For the text-containing cell, return its midpoint in [X, Y] coordinate format. 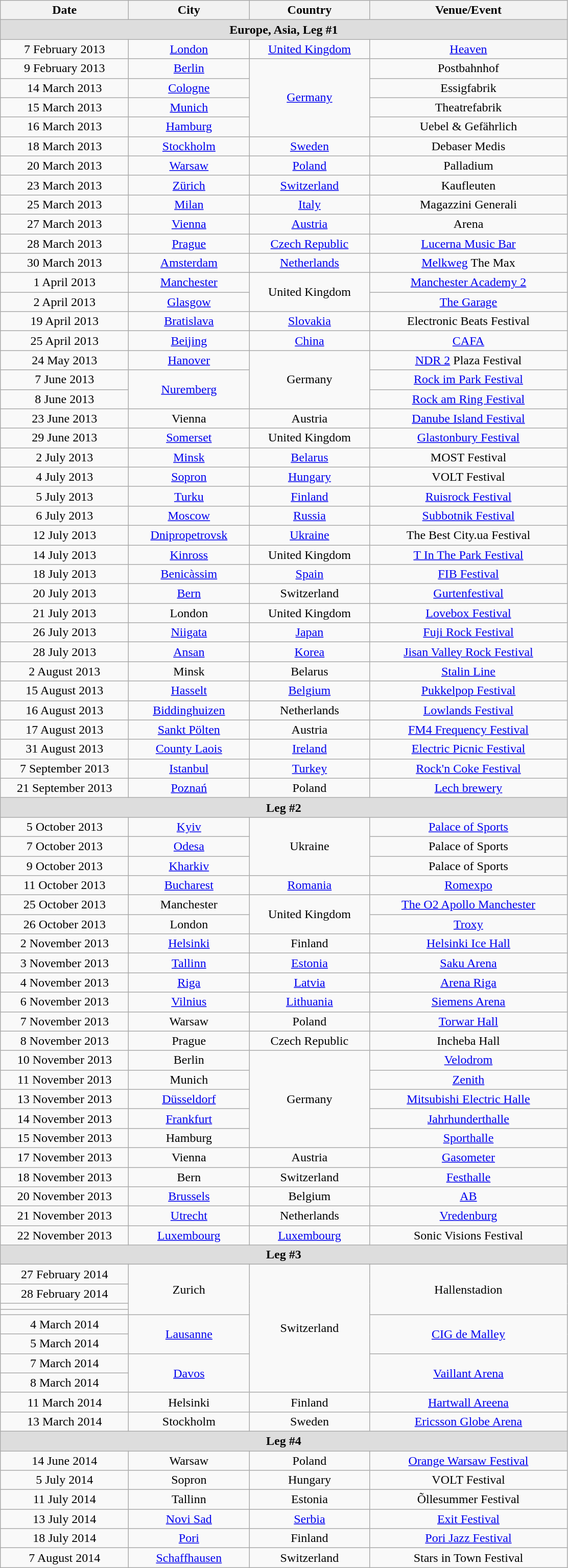
Turkey [310, 768]
Kaufleuten [468, 185]
Mitsubishi Electric Halle [468, 1099]
7 March 2014 [64, 1363]
11 November 2013 [64, 1080]
8 March 2014 [64, 1383]
11 March 2014 [64, 1402]
Essigfabrik [468, 88]
City [189, 10]
20 November 2013 [64, 1197]
Helsinki Ice Hall [468, 944]
13 July 2014 [64, 1519]
7 June 2013 [64, 380]
22 November 2013 [64, 1235]
17 August 2013 [64, 730]
Moscow [189, 516]
2 April 2013 [64, 302]
2 November 2013 [64, 944]
Fuji Rock Festival [468, 633]
Glasgow [189, 302]
Gurtenfestival [468, 594]
21 July 2013 [64, 613]
Turku [189, 496]
Novi Sad [189, 1519]
Düsseldorf [189, 1099]
Torwar Hall [468, 1021]
Italy [310, 204]
6 November 2013 [64, 1002]
NDR 2 Plaza Festival [468, 360]
Schaffhausen [189, 1558]
Uebel & Gefährlich [468, 127]
Zenith [468, 1080]
23 March 2013 [64, 185]
15 March 2013 [64, 107]
14 March 2013 [64, 88]
The Garage [468, 302]
18 November 2013 [64, 1177]
Subbotnik Festival [468, 516]
Odesa [189, 846]
Frankfurt [189, 1118]
20 July 2013 [64, 594]
Kharkiv [189, 866]
Stalin Line [468, 671]
Sporthalle [468, 1138]
County Laois [189, 749]
Ericsson Globe Arena [468, 1421]
Arena [468, 224]
18 July 2013 [64, 574]
Rock'n Coke Festival [468, 768]
28 February 2014 [64, 1294]
Japan [310, 633]
Stars in Town Festival [468, 1558]
21 November 2013 [64, 1216]
2 July 2013 [64, 457]
Riga [189, 982]
Country [310, 10]
Hanover [189, 360]
Manchester Academy 2 [468, 283]
The O2 Apollo Manchester [468, 905]
Ireland [310, 749]
Kinross [189, 554]
Arena Riga [468, 982]
Zürich [189, 185]
Electric Picnic Festival [468, 749]
7 September 2013 [64, 768]
26 July 2013 [64, 633]
30 March 2013 [64, 263]
Slovakia [310, 321]
Postbahnhof [468, 68]
21 September 2013 [64, 788]
15 November 2013 [64, 1138]
Rock am Ring Festival [468, 399]
Lithuania [310, 1002]
13 March 2014 [64, 1421]
7 November 2013 [64, 1021]
Dnipropetrovsk [189, 535]
5 October 2013 [64, 827]
CAFA [468, 341]
Bratislava [189, 321]
Rock im Park Festival [468, 380]
Incheba Hall [468, 1041]
Sankt Pölten [189, 730]
9 October 2013 [64, 866]
Somerset [189, 438]
23 June 2013 [64, 418]
25 March 2013 [64, 204]
Ruisrock Festival [468, 496]
Brussels [189, 1197]
FIB Festival [468, 574]
28 July 2013 [64, 652]
Beijing [189, 341]
Benicàssim [189, 574]
Saku Arena [468, 963]
5 March 2014 [64, 1344]
Kyiv [189, 827]
8 June 2013 [64, 399]
Õllesummer Festival [468, 1500]
Biddinghuizen [189, 710]
4 November 2013 [64, 982]
10 November 2013 [64, 1060]
18 March 2013 [64, 146]
15 August 2013 [64, 691]
China [310, 341]
20 March 2013 [64, 166]
Sonic Visions Festival [468, 1235]
7 February 2013 [64, 49]
Korea [310, 652]
FM4 Frequency Festival [468, 730]
Vredenburg [468, 1216]
14 July 2013 [64, 554]
Hallenstadion [468, 1290]
Lausanne [189, 1334]
Lowlands Festival [468, 710]
Heaven [468, 49]
4 March 2014 [64, 1324]
24 May 2013 [64, 360]
Lovebox Festival [468, 613]
Vilnius [189, 1002]
Debaser Medis [468, 146]
Melkweg The Max [468, 263]
Cologne [189, 88]
Velodrom [468, 1060]
Nuremberg [189, 389]
31 August 2013 [64, 749]
Serbia [310, 1519]
25 April 2013 [64, 341]
27 March 2013 [64, 224]
Europe, Asia, Leg #1 [284, 30]
5 July 2013 [64, 496]
Palladium [468, 166]
Jahrhunderthalle [468, 1118]
Amsterdam [189, 263]
3 November 2013 [64, 963]
25 October 2013 [64, 905]
11 July 2014 [64, 1500]
Orange Warsaw Festival [468, 1461]
Leg #2 [284, 807]
26 October 2013 [64, 924]
Glastonbury Festival [468, 438]
Danube Island Festival [468, 418]
8 November 2013 [64, 1041]
14 November 2013 [64, 1118]
7 August 2014 [64, 1558]
28 March 2013 [64, 244]
Bucharest [189, 885]
MOST Festival [468, 457]
Theatrefabrik [468, 107]
9 February 2013 [64, 68]
Troxy [468, 924]
Latvia [310, 982]
2 August 2013 [64, 671]
Exit Festival [468, 1519]
Niigata [189, 633]
Zurich [189, 1290]
Electronic Beats Festival [468, 321]
Utrecht [189, 1216]
Lech brewery [468, 788]
The Best City.ua Festival [468, 535]
16 August 2013 [64, 710]
12 July 2013 [64, 535]
Magazzini Generali [468, 204]
Leg #3 [284, 1255]
Pori Jazz Festival [468, 1538]
Davos [189, 1373]
Venue/Event [468, 10]
19 April 2013 [64, 321]
Pukkelpop Festival [468, 691]
CIG de Malley [468, 1334]
Lucerna Music Bar [468, 244]
29 June 2013 [64, 438]
13 November 2013 [64, 1099]
1 April 2013 [64, 283]
11 October 2013 [64, 885]
7 October 2013 [64, 846]
Jisan Valley Rock Festival [468, 652]
Ansan [189, 652]
18 July 2014 [64, 1538]
AB [468, 1197]
Leg #4 [284, 1441]
Pori [189, 1538]
Gasometer [468, 1157]
Hasselt [189, 691]
Festhalle [468, 1177]
Poznań [189, 788]
Siemens Arena [468, 1002]
Romania [310, 885]
Milan [189, 204]
27 February 2014 [64, 1274]
Romexpo [468, 885]
Spain [310, 574]
17 November 2013 [64, 1157]
Istanbul [189, 768]
5 July 2014 [64, 1480]
T In The Park Festival [468, 554]
4 July 2013 [64, 477]
Date [64, 10]
Vaillant Arena [468, 1373]
16 March 2013 [64, 127]
14 June 2014 [64, 1461]
Hartwall Areena [468, 1402]
6 July 2013 [64, 516]
Russia [310, 516]
